Extract the (x, y) coordinate from the center of the cell holding the provided text.  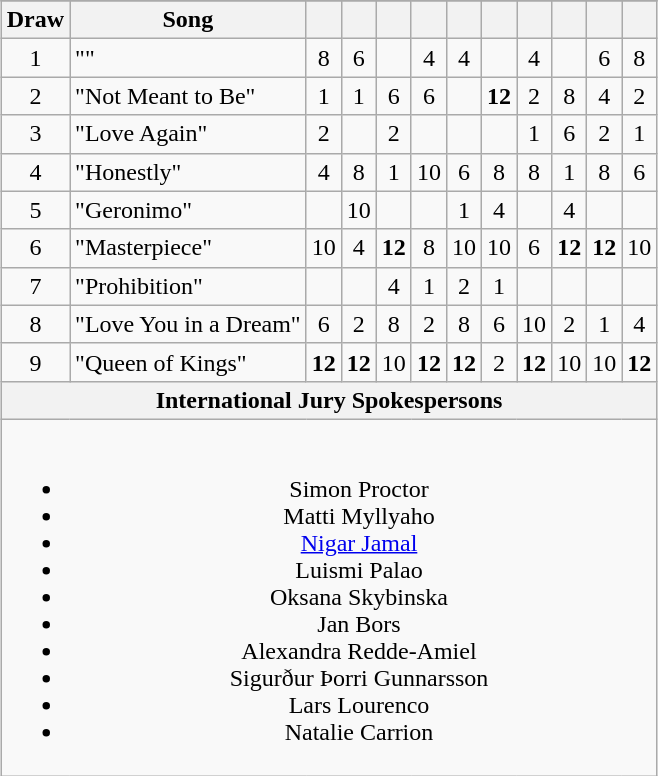
Draw (35, 20)
"Geronimo" (188, 210)
"Love Again" (188, 134)
"Honestly" (188, 172)
"Prohibition" (188, 286)
9 (35, 362)
Song (188, 20)
"Masterpiece" (188, 248)
"Not Meant to Be" (188, 96)
International Jury Spokespersons (329, 400)
"Love You in a Dream" (188, 324)
"" (188, 58)
Simon ProctorMatti MyllyahoNigar JamalLuismi PalaoOksana SkybinskaJan BorsAlexandra Redde-AmielSigurður Þorri GunnarssonLars LourencoNatalie Carrion (329, 597)
5 (35, 210)
7 (35, 286)
"Queen of Kings" (188, 362)
3 (35, 134)
